Identify which cell holds the provided text, then report its [x, y] central coordinate. 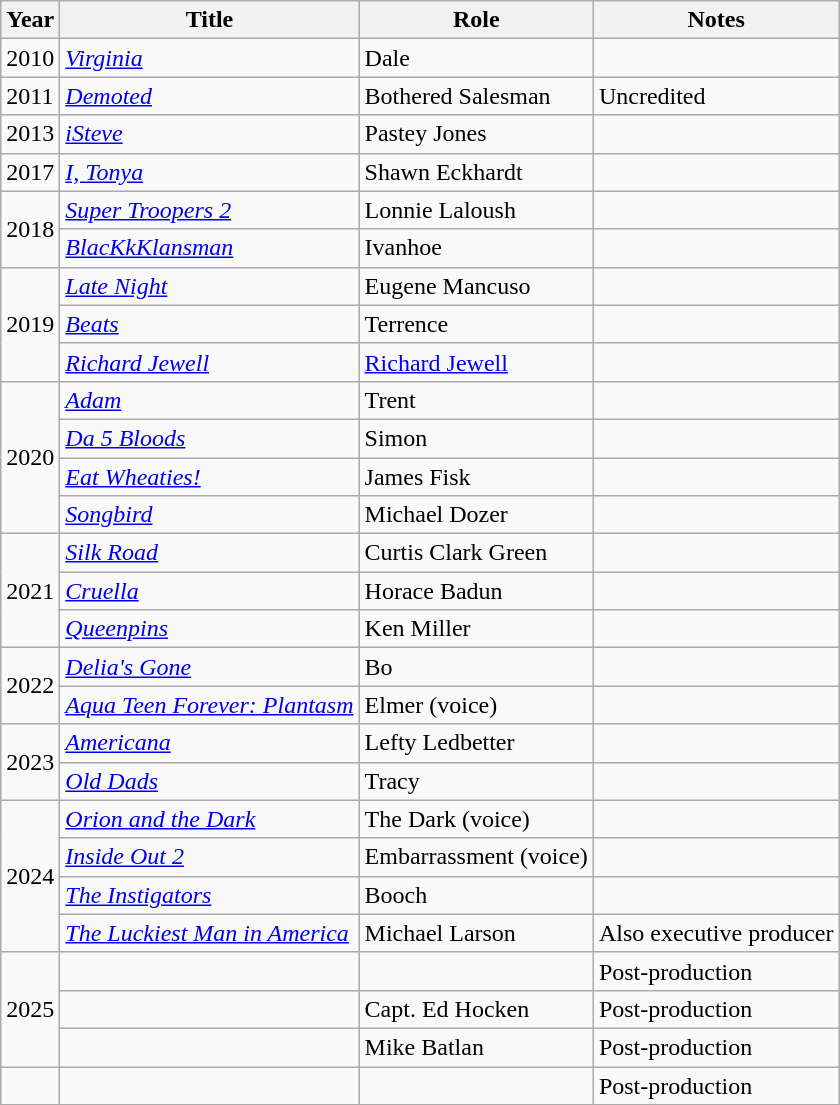
The Instigators [210, 895]
Songbird [210, 515]
Bothered Salesman [476, 96]
James Fisk [476, 477]
Michael Dozer [476, 515]
Dale [476, 58]
BlacKkKlansman [210, 248]
Notes [716, 20]
2024 [30, 876]
Uncredited [716, 96]
Mike Batlan [476, 1047]
Cruella [210, 591]
Beats [210, 324]
2010 [30, 58]
Late Night [210, 286]
Shawn Eckhardt [476, 172]
Lonnie Laloush [476, 210]
Old Dads [210, 781]
Pastey Jones [476, 134]
Elmer (voice) [476, 705]
2025 [30, 1009]
Da 5 Bloods [210, 438]
Simon [476, 438]
2023 [30, 762]
2011 [30, 96]
Queenpins [210, 629]
Horace Badun [476, 591]
Orion and the Dark [210, 819]
Bo [476, 667]
2017 [30, 172]
Year [30, 20]
Ken Miller [476, 629]
2020 [30, 457]
Lefty Ledbetter [476, 743]
Capt. Ed Hocken [476, 1009]
2018 [30, 229]
Aqua Teen Forever: Plantasm [210, 705]
Adam [210, 400]
Inside Out 2 [210, 857]
Americana [210, 743]
2022 [30, 686]
I, Tonya [210, 172]
Silk Road [210, 553]
Tracy [476, 781]
The Dark (voice) [476, 819]
Title [210, 20]
Embarrassment (voice) [476, 857]
Super Troopers 2 [210, 210]
Demoted [210, 96]
Eat Wheaties! [210, 477]
Also executive producer [716, 933]
Role [476, 20]
Eugene Mancuso [476, 286]
iSteve [210, 134]
Booch [476, 895]
Delia's Gone [210, 667]
The Luckiest Man in America [210, 933]
Trent [476, 400]
Curtis Clark Green [476, 553]
2013 [30, 134]
Virginia [210, 58]
Terrence [476, 324]
2021 [30, 591]
Ivanhoe [476, 248]
Michael Larson [476, 933]
2019 [30, 324]
